Extract the (x, y) coordinate from the center of the cell holding the provided text.  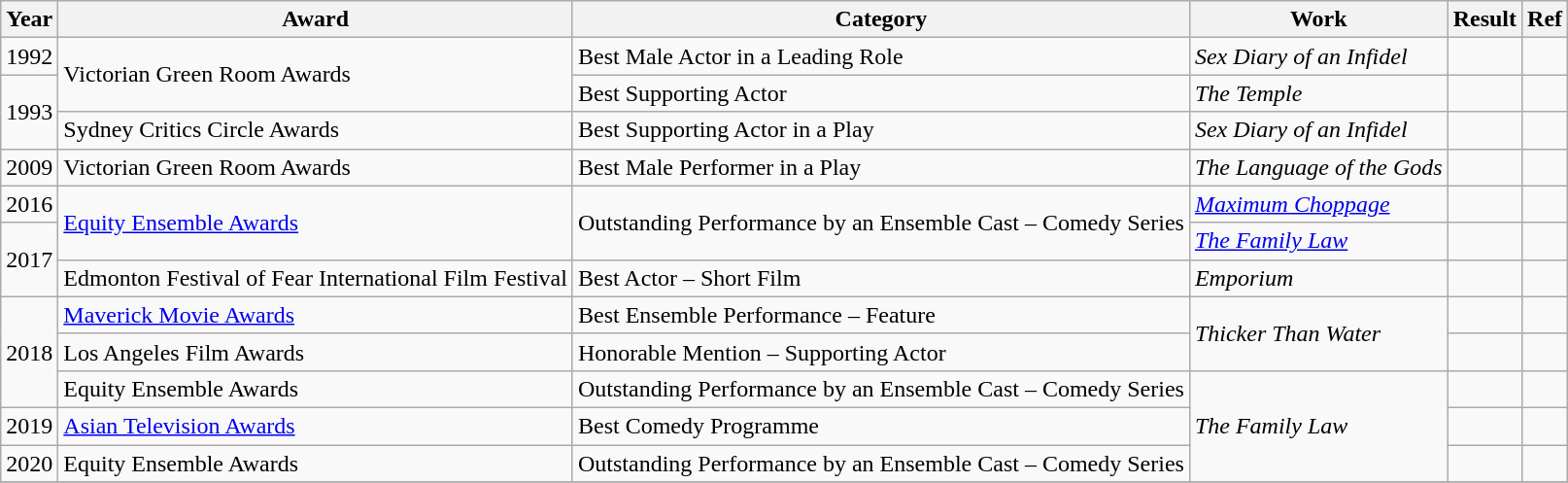
2019 (29, 426)
Ref (1545, 19)
2018 (29, 352)
2016 (29, 204)
Best Actor – Short Film (880, 278)
Los Angeles Film Awards (316, 352)
Category (880, 19)
The Temple (1318, 93)
Year (29, 19)
Edmonton Festival of Fear International Film Festival (316, 278)
2017 (29, 259)
Best Comedy Programme (880, 426)
Sydney Critics Circle Awards (316, 130)
Best Supporting Actor in a Play (880, 130)
Honorable Mention – Supporting Actor (880, 352)
1992 (29, 56)
Best Ensemble Performance – Feature (880, 315)
Emporium (1318, 278)
Best Male Actor in a Leading Role (880, 56)
The Language of the Gods (1318, 167)
Result (1484, 19)
1993 (29, 112)
2020 (29, 464)
Maximum Choppage (1318, 204)
Award (316, 19)
Best Supporting Actor (880, 93)
Thicker Than Water (1318, 333)
Best Male Performer in a Play (880, 167)
Asian Television Awards (316, 426)
Work (1318, 19)
2009 (29, 167)
Maverick Movie Awards (316, 315)
